Return (X, Y) of the center of cell containing provided text 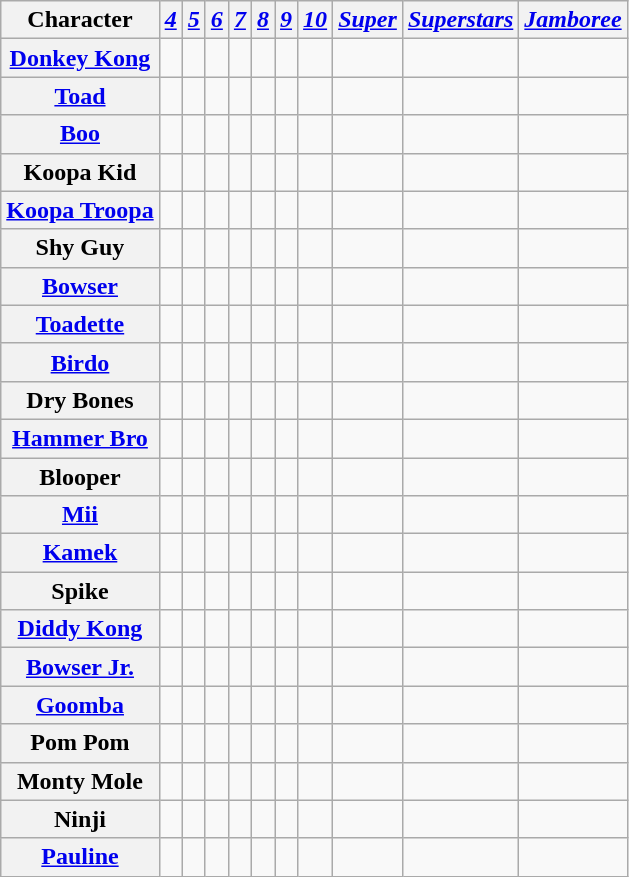
Hammer Bro (80, 438)
Diddy Kong (80, 629)
Monty Mole (80, 781)
Koopa Troopa (80, 210)
Donkey Kong (80, 58)
7 (240, 20)
Shy Guy (80, 248)
Toadette (80, 324)
Mii (80, 515)
Koopa Kid (80, 172)
Kamek (80, 553)
Bowser (80, 286)
Blooper (80, 477)
5 (194, 20)
Spike (80, 591)
Toad (80, 96)
Birdo (80, 362)
Goomba (80, 705)
Ninji (80, 819)
6 (216, 20)
8 (262, 20)
9 (286, 20)
4 (170, 20)
Boo (80, 134)
Dry Bones (80, 400)
Superstars (460, 20)
Pom Pom (80, 743)
Pauline (80, 857)
Bowser Jr. (80, 667)
Jamboree (573, 20)
Character (80, 20)
10 (316, 20)
Super (368, 20)
